Detect which cell encompasses the target text, then output its [X, Y] center coordinate. 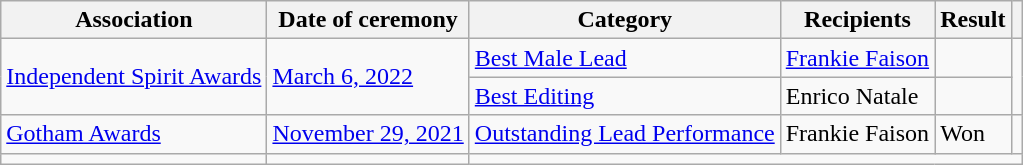
Result [973, 20]
Won [973, 134]
Outstanding Lead Performance [624, 134]
November 29, 2021 [368, 134]
Category [624, 20]
Recipients [857, 20]
Best Editing [624, 96]
Gotham Awards [134, 134]
Independent Spirit Awards [134, 77]
Association [134, 20]
Enrico Natale [857, 96]
March 6, 2022 [368, 77]
Best Male Lead [624, 58]
Date of ceremony [368, 20]
